Return the (x, y) coordinate for the center point of the cell that contains the specified text.  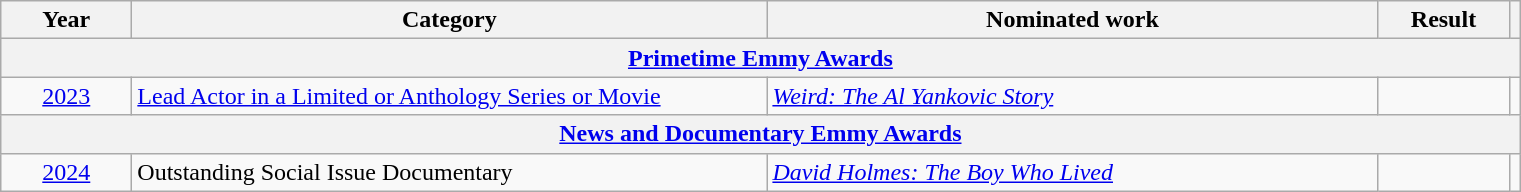
Category (450, 20)
Outstanding Social Issue Documentary (450, 172)
2023 (66, 96)
David Holmes: The Boy Who Lived (1072, 172)
Primetime Emmy Awards (760, 58)
Lead Actor in a Limited or Anthology Series or Movie (450, 96)
2024 (66, 172)
Result (1444, 20)
Nominated work (1072, 20)
Year (66, 20)
Weird: The Al Yankovic Story (1072, 96)
News and Documentary Emmy Awards (760, 134)
